Locate the cell with the specified text and output its [x, y] center coordinate. 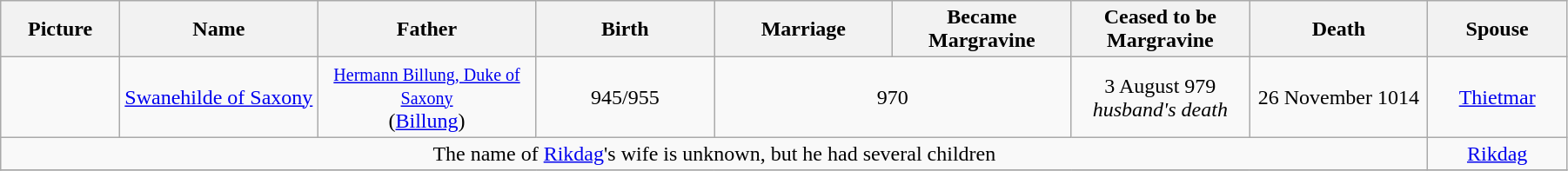
970 [893, 97]
The name of Rikdag's wife is unknown, but he had several children [714, 154]
Swanehilde of Saxony [218, 97]
Thietmar [1498, 97]
26 November 1014 [1338, 97]
Rikdag [1498, 154]
Hermann Billung, Duke of Saxony(Billung) [426, 97]
945/955 [625, 97]
Birth [625, 30]
3 August 979husband's death [1161, 97]
Father [426, 30]
Death [1338, 30]
Picture [61, 30]
Name [218, 30]
Ceased to be Margravine [1161, 30]
Spouse [1498, 30]
Became Margravine [982, 30]
Marriage [804, 30]
